Find where the given text appears and provide that cell's center as [x, y] coordinate. 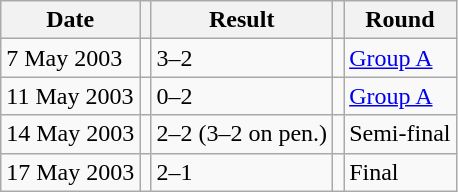
2–2 (3–2 on pen.) [242, 134]
Result [242, 20]
Date [70, 20]
Final [400, 172]
2–1 [242, 172]
17 May 2003 [70, 172]
3–2 [242, 58]
14 May 2003 [70, 134]
11 May 2003 [70, 96]
7 May 2003 [70, 58]
Round [400, 20]
0–2 [242, 96]
Semi-final [400, 134]
